Capture the cell that displays the provided text and extract its (X, Y) central coordinate. 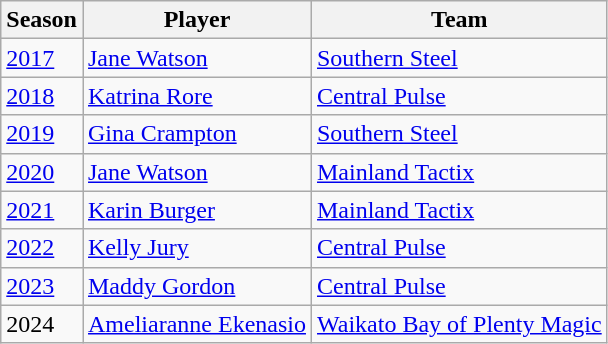
2020 (42, 172)
2022 (42, 248)
2021 (42, 210)
2017 (42, 58)
Waikato Bay of Plenty Magic (459, 324)
2019 (42, 134)
Team (459, 20)
Karin Burger (196, 210)
Season (42, 20)
Player (196, 20)
2023 (42, 286)
Ameliaranne Ekenasio (196, 324)
2024 (42, 324)
Kelly Jury (196, 248)
2018 (42, 96)
Maddy Gordon (196, 286)
Gina Crampton (196, 134)
Katrina Rore (196, 96)
